Provide the (x, y) coordinate of the cell's center where the given text is located.  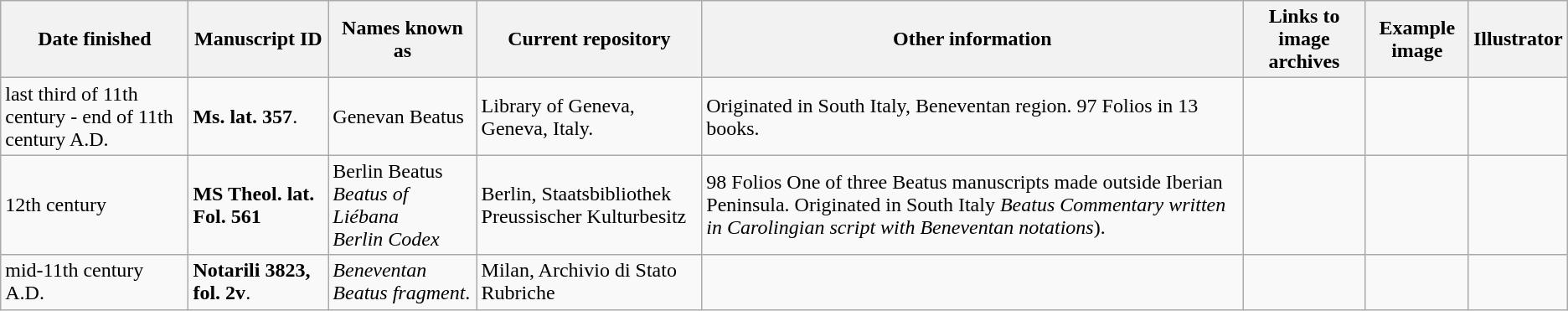
Illustrator (1518, 39)
mid-11th century A.D. (95, 282)
Date finished (95, 39)
Example image (1417, 39)
Other information (972, 39)
Ms. lat. 357. (258, 117)
Beneventan Beatus fragment. (402, 282)
Current repository (590, 39)
Links to image archives (1304, 39)
MS Theol. lat. Fol. 561 (258, 205)
Manuscript ID (258, 39)
Library of Geneva, Geneva, Italy. (590, 117)
Berlin BeatusBeatus of LiébanaBerlin Codex (402, 205)
Berlin, Staatsbibliothek Preussischer Kulturbesitz (590, 205)
Genevan Beatus (402, 117)
Names known as (402, 39)
last third of 11th century - end of 11th century A.D. (95, 117)
Originated in South Italy, Beneventan region. 97 Folios in 13 books. (972, 117)
Milan, Archivio di Stato Rubriche (590, 282)
Notarili 3823, fol. 2v. (258, 282)
12th century (95, 205)
